Pinpoint the cell where the given text exists, returning its (x, y) midpoint coordinate. 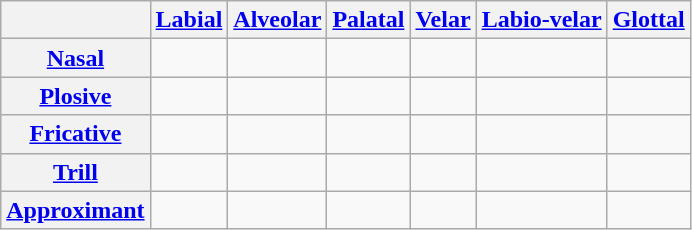
Nasal (76, 58)
Alveolar (278, 20)
Plosive (76, 96)
Velar (443, 20)
Palatal (368, 20)
Trill (76, 172)
Approximant (76, 210)
Labial (189, 20)
Labio-velar (542, 20)
Glottal (648, 20)
Fricative (76, 134)
